Detect which cell encompasses the target text, then output its [x, y] center coordinate. 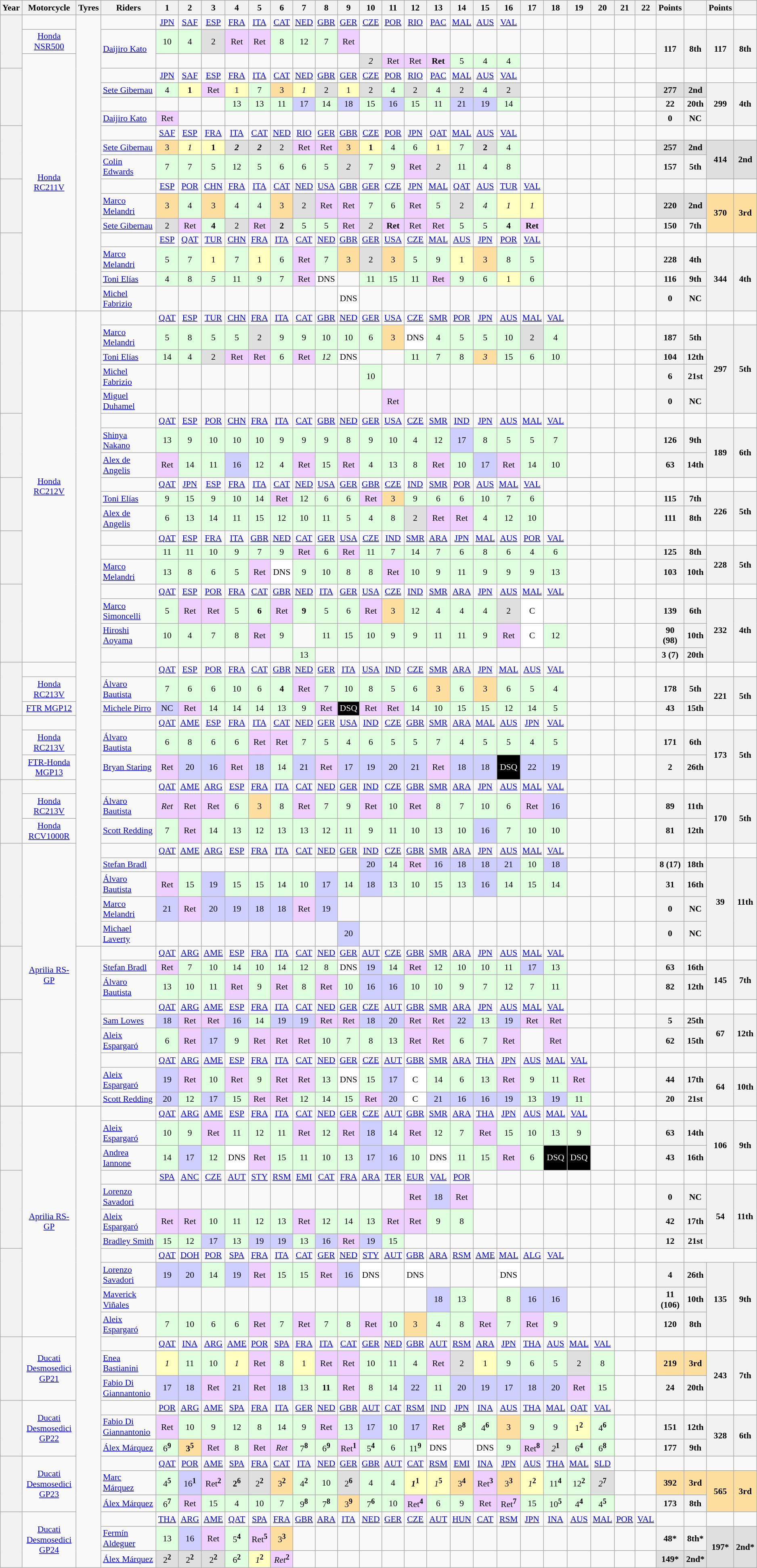
157 [670, 167]
277 [670, 90]
221 [720, 696]
76 [371, 1503]
8 (17) [670, 865]
Andrea Iannone [128, 1158]
Ducati Desmosedici GP24 [49, 1540]
414 [720, 160]
178 [670, 689]
Riders [128, 8]
177 [670, 1448]
34 [461, 1482]
Fermín Aldeguer [128, 1539]
Honda RC212V [49, 487]
Ducati Desmosedici GP22 [49, 1428]
565 [720, 1491]
135 [720, 1300]
149* [670, 1559]
18th [695, 865]
98 [304, 1503]
187 [670, 337]
150 [670, 226]
139 [670, 611]
151 [670, 1427]
119 [415, 1448]
126 [670, 440]
243 [720, 1376]
Michael Laverty [128, 933]
88 [461, 1427]
103 [670, 572]
Shinya Nakano [128, 440]
220 [670, 206]
Honda RCV1000R [49, 831]
219 [670, 1364]
ANC [190, 1177]
EUR [415, 1177]
297 [720, 370]
32 [282, 1482]
171 [670, 743]
SLD [602, 1463]
Ducati Desmosedici GP23 [49, 1484]
Colin Edwards [128, 167]
Honda RC211V [49, 182]
Sam Lowes [128, 1021]
11 (106) [670, 1300]
226 [720, 511]
TER [393, 1177]
122 [579, 1482]
82 [670, 987]
ALG [532, 1256]
Ret4 [415, 1503]
257 [670, 147]
Ret1 [349, 1448]
120 [670, 1324]
170 [720, 819]
328 [720, 1435]
114 [556, 1482]
31 [670, 884]
HUN [461, 1519]
Ret8 [532, 1448]
Motorcycle [49, 8]
90 (98) [670, 635]
Ducati Desmosedici GP21 [49, 1369]
104 [670, 357]
3 (7) [670, 655]
Year [11, 8]
24 [670, 1388]
Marco Simoncelli [128, 611]
232 [720, 631]
299 [720, 104]
106 [720, 1145]
Ret7 [509, 1503]
125 [670, 552]
Enea Bastianini [128, 1364]
344 [720, 279]
27 [602, 1482]
DOH [190, 1256]
25th [695, 1021]
Bryan Staring [128, 767]
115 [670, 499]
68 [602, 1448]
Bradley Smith [128, 1241]
189 [720, 453]
111 [670, 518]
Ret3 [485, 1482]
Tyres [89, 8]
Miguel Duhamel [128, 401]
Hiroshi Aoyama [128, 635]
197* [720, 1547]
370 [720, 213]
89 [670, 807]
FTR-Honda MGP13 [49, 767]
116 [670, 279]
8th* [695, 1539]
Honda NSR500 [49, 41]
145 [720, 980]
105 [556, 1503]
Ret5 [259, 1539]
161 [190, 1482]
35 [190, 1448]
Maverick Viñales [128, 1300]
81 [670, 831]
Marc Márquez [128, 1482]
Michele Pirro [128, 709]
392 [670, 1482]
48* [670, 1539]
FTR MGP12 [49, 709]
